Provide the [X, Y] coordinate of the cell's center where the given text is located.  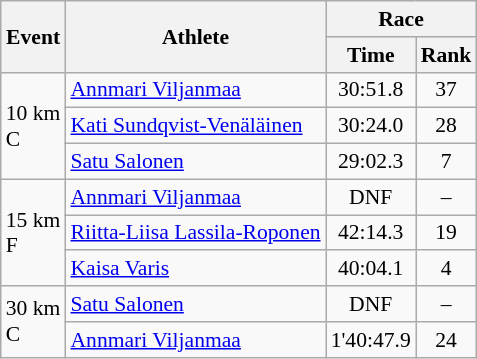
Riitta-Liisa Lassila-Roponen [195, 233]
29:02.3 [371, 162]
40:04.1 [371, 269]
28 [446, 126]
19 [446, 233]
10 km C [34, 126]
Kati Sundqvist-Venäläinen [195, 126]
Race [402, 19]
4 [446, 269]
Rank [446, 55]
Kaisa Varis [195, 269]
42:14.3 [371, 233]
37 [446, 90]
1'40:47.9 [371, 340]
Athlete [195, 36]
30:24.0 [371, 126]
30 km C [34, 322]
Time [371, 55]
24 [446, 340]
15 km F [34, 232]
30:51.8 [371, 90]
Event [34, 36]
7 [446, 162]
